Find where the given text appears and provide that cell's center as (x, y) coordinate. 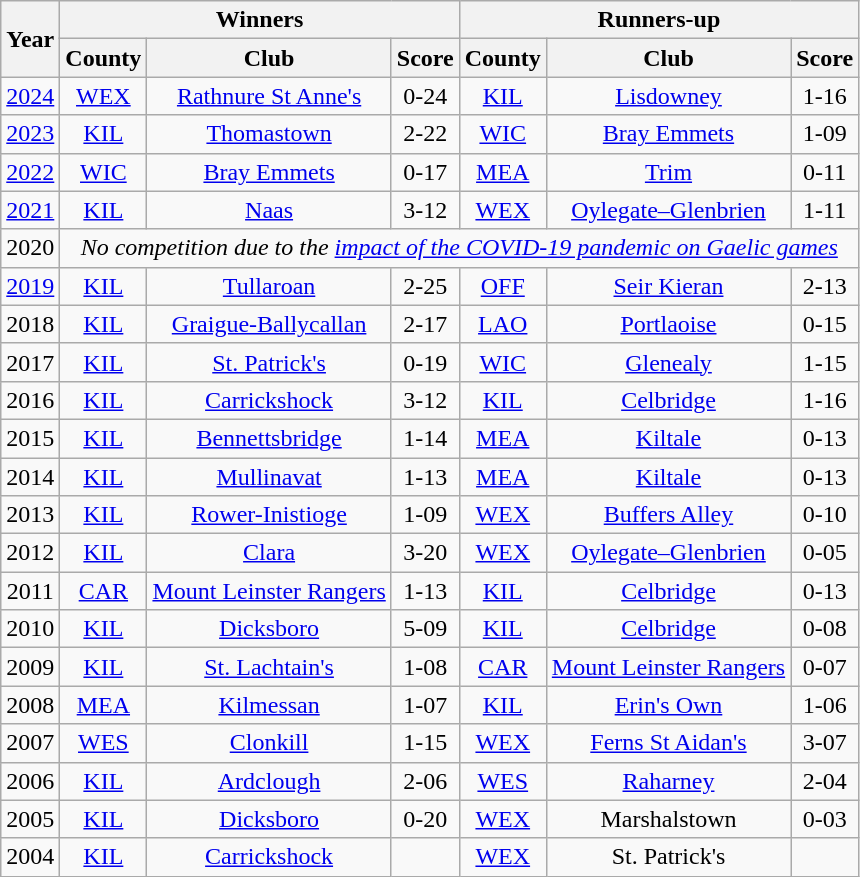
OFF (502, 286)
2011 (30, 591)
2004 (30, 857)
0-10 (825, 515)
Raharney (668, 781)
Clara (269, 553)
3-20 (425, 553)
2008 (30, 705)
2020 (30, 248)
Year (30, 39)
Thomastown (269, 134)
2-22 (425, 134)
2010 (30, 629)
2-25 (425, 286)
2018 (30, 324)
2009 (30, 667)
0-08 (825, 629)
Portlaoise (668, 324)
2023 (30, 134)
Buffers Alley (668, 515)
Winners (260, 20)
0-11 (825, 172)
2-06 (425, 781)
1-06 (825, 705)
Erin's Own (668, 705)
Rower-Inistioge (269, 515)
Rathnure St Anne's (269, 96)
No competition due to the impact of the COVID-19 pandemic on Gaelic games (460, 248)
2017 (30, 362)
Graigue-Ballycallan (269, 324)
Kilmessan (269, 705)
2021 (30, 210)
2014 (30, 477)
2016 (30, 400)
Ardclough (269, 781)
2022 (30, 172)
0-07 (825, 667)
Lisdowney (668, 96)
Tullaroan (269, 286)
Ferns St Aidan's (668, 743)
2024 (30, 96)
0-03 (825, 819)
2012 (30, 553)
0-19 (425, 362)
Naas (269, 210)
2019 (30, 286)
Clonkill (269, 743)
0-20 (425, 819)
2013 (30, 515)
Mullinavat (269, 477)
2006 (30, 781)
Marshalstown (668, 819)
3-07 (825, 743)
0-17 (425, 172)
2-13 (825, 286)
2005 (30, 819)
1-11 (825, 210)
Glenealy (668, 362)
St. Lachtain's (269, 667)
LAO (502, 324)
0-24 (425, 96)
2-17 (425, 324)
Runners-up (658, 20)
Bennettsbridge (269, 438)
Seir Kieran (668, 286)
2015 (30, 438)
1-08 (425, 667)
2007 (30, 743)
2-04 (825, 781)
Trim (668, 172)
5-09 (425, 629)
0-15 (825, 324)
1-07 (425, 705)
0-05 (825, 553)
1-14 (425, 438)
